Pinpoint the cell where the given text exists, returning its (X, Y) midpoint coordinate. 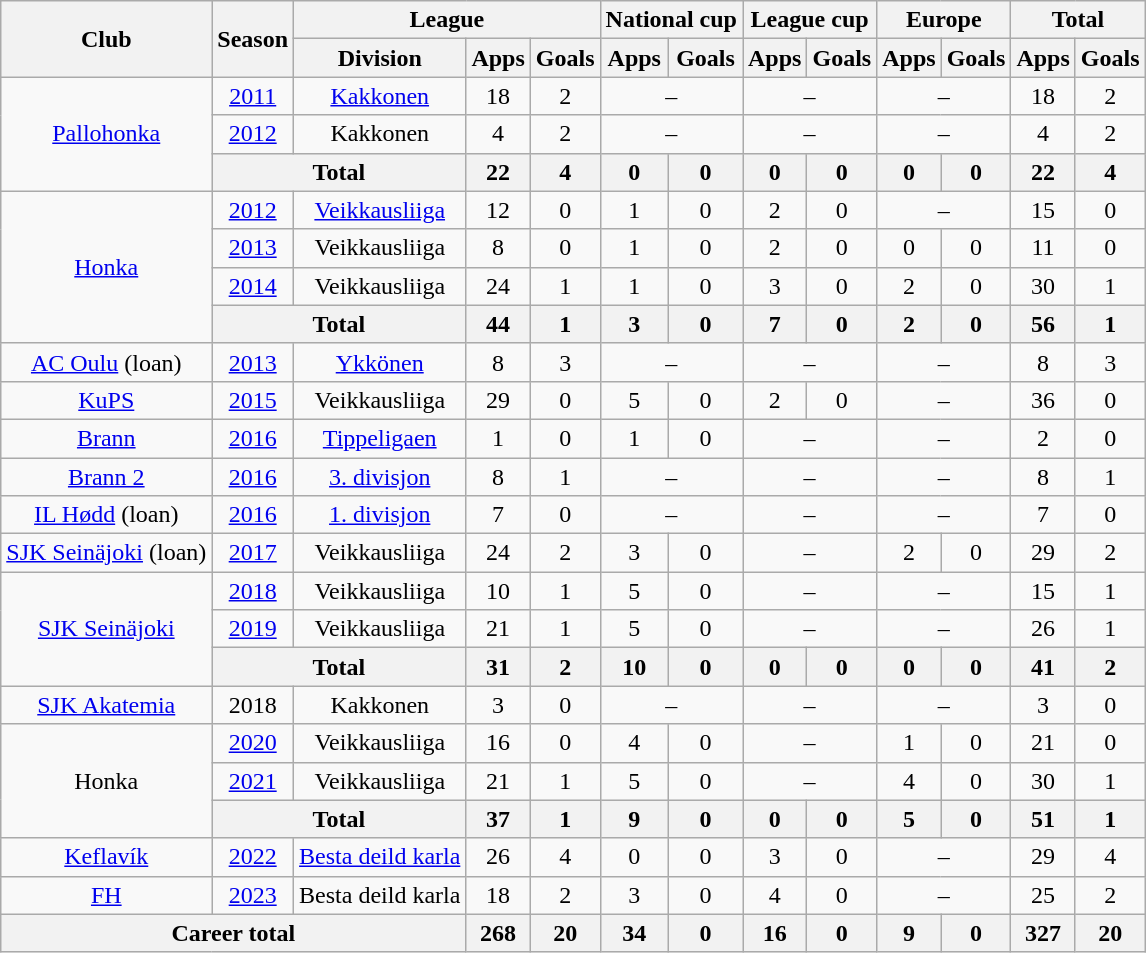
AC Oulu (loan) (106, 362)
51 (1043, 819)
41 (1043, 667)
2021 (253, 781)
2014 (253, 286)
31 (498, 667)
1. divisjon (380, 515)
Career total (234, 933)
2015 (253, 400)
2019 (253, 629)
National cup (671, 20)
34 (634, 933)
League cup (809, 20)
Europe (944, 20)
IL Hødd (loan) (106, 515)
12 (498, 210)
Pallohonka (106, 134)
SJK Akatemia (106, 705)
2017 (253, 553)
11 (1043, 248)
44 (498, 324)
37 (498, 819)
SJK Seinäjoki (loan) (106, 553)
Brann 2 (106, 477)
KuPS (106, 400)
2020 (253, 743)
FH (106, 895)
Brann (106, 438)
Keflavík (106, 857)
Club (106, 39)
Season (253, 39)
Ykkönen (380, 362)
36 (1043, 400)
268 (498, 933)
SJK Seinäjoki (106, 629)
Division (380, 58)
2011 (253, 96)
League (448, 20)
2022 (253, 857)
Tippeligaen (380, 438)
3. divisjon (380, 477)
327 (1043, 933)
56 (1043, 324)
25 (1043, 895)
2023 (253, 895)
